Return (x, y) of the center of cell containing provided text 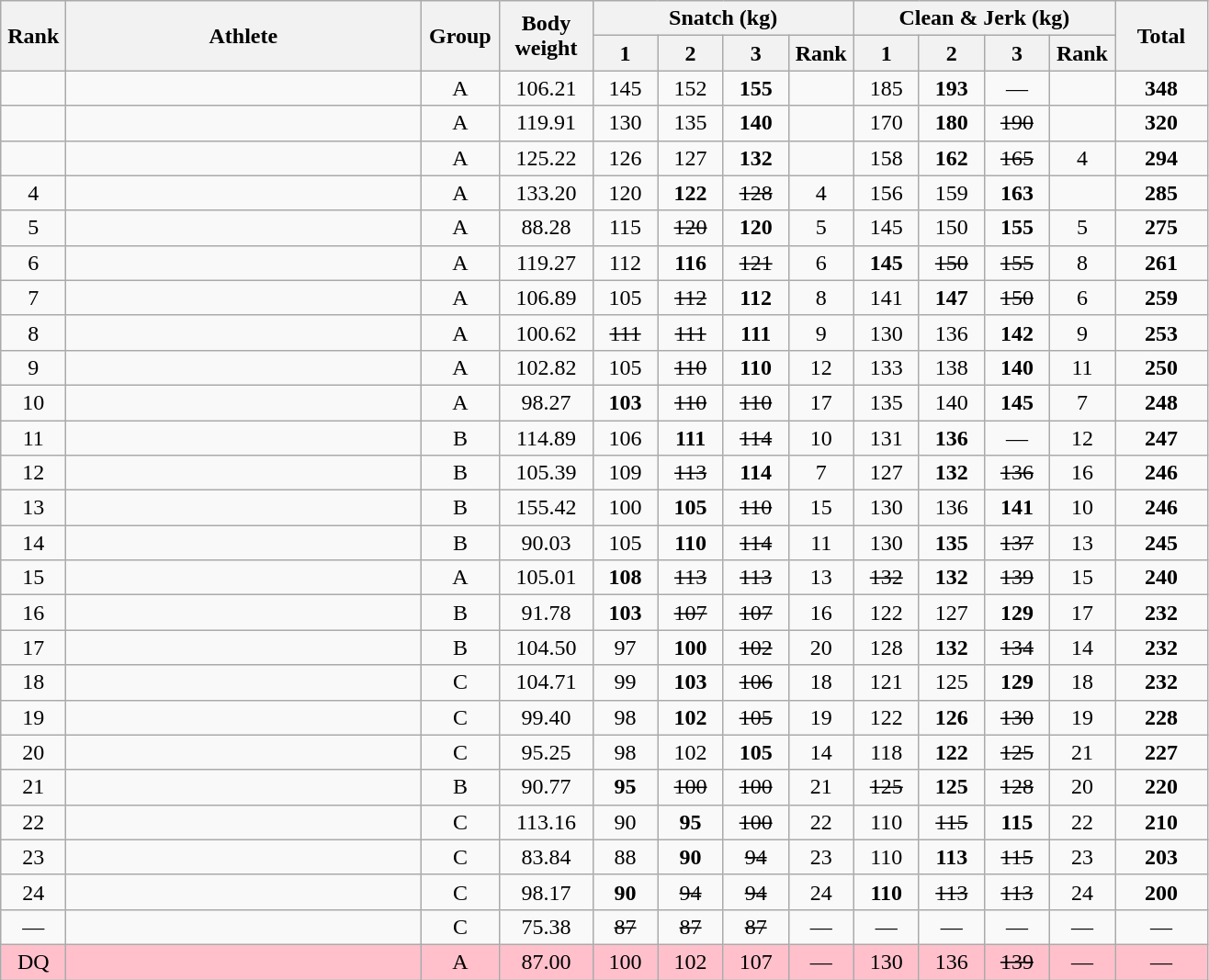
248 (1161, 402)
261 (1161, 263)
88.28 (546, 228)
180 (952, 123)
106.21 (546, 88)
Body weight (546, 36)
Clean & Jerk (kg) (984, 18)
104.50 (546, 648)
185 (886, 88)
Snatch (kg) (723, 18)
125.22 (546, 158)
247 (1161, 438)
116 (691, 263)
88 (625, 857)
156 (886, 193)
220 (1161, 787)
Total (1161, 36)
147 (952, 298)
119.91 (546, 123)
133 (886, 367)
106.89 (546, 298)
75.38 (546, 927)
100.62 (546, 332)
90.77 (546, 787)
253 (1161, 332)
134 (1016, 648)
240 (1161, 578)
193 (952, 88)
152 (691, 88)
200 (1161, 892)
Group (460, 36)
109 (625, 473)
320 (1161, 123)
163 (1016, 193)
138 (952, 367)
99 (625, 682)
275 (1161, 228)
Athlete (243, 36)
114.89 (546, 438)
210 (1161, 822)
155.42 (546, 508)
190 (1016, 123)
83.84 (546, 857)
113.16 (546, 822)
203 (1161, 857)
133.20 (546, 193)
118 (886, 752)
294 (1161, 158)
DQ (33, 962)
259 (1161, 298)
105.01 (546, 578)
228 (1161, 717)
105.39 (546, 473)
142 (1016, 332)
98.17 (546, 892)
87.00 (546, 962)
119.27 (546, 263)
227 (1161, 752)
245 (1161, 543)
95.25 (546, 752)
91.78 (546, 613)
90.03 (546, 543)
98.27 (546, 402)
137 (1016, 543)
348 (1161, 88)
285 (1161, 193)
102.82 (546, 367)
104.71 (546, 682)
108 (625, 578)
170 (886, 123)
158 (886, 158)
97 (625, 648)
250 (1161, 367)
131 (886, 438)
159 (952, 193)
99.40 (546, 717)
162 (952, 158)
165 (1016, 158)
